Output the (x, y) coordinate of the center of the cell containing the given text.  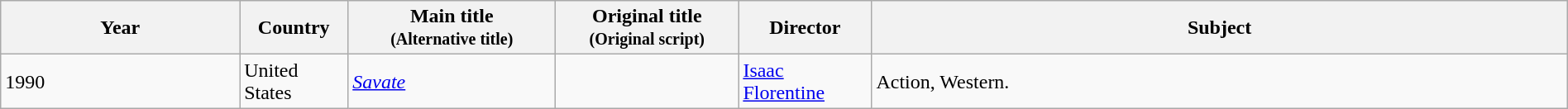
1990 (121, 81)
Country (294, 28)
Main title(Alternative title) (452, 28)
Action, Western. (1219, 81)
Subject (1219, 28)
Original title(Original script) (647, 28)
Director (806, 28)
Savate (452, 81)
United States (294, 81)
Isaac Florentine (806, 81)
Year (121, 28)
